Locate the cell with the specified text and output its [x, y] center coordinate. 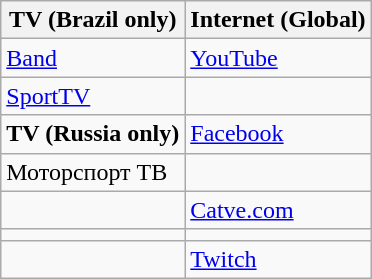
Internet (Global) [278, 20]
Twitch [278, 259]
TV (Brazil only) [93, 20]
YouTube [278, 58]
Catve.com [278, 210]
SportTV [93, 96]
TV (Russia only) [93, 134]
Band [93, 58]
Facebook [278, 134]
Моторспорт ТВ [93, 172]
